For the text-containing cell, return its midpoint in [x, y] coordinate format. 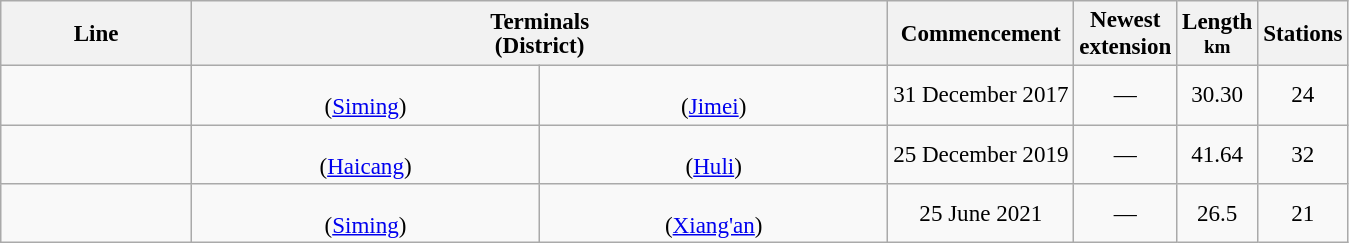
24 [1303, 96]
Commencement [981, 34]
21 [1303, 214]
(Haicang) [365, 154]
30.30 [1218, 96]
(Huli) [714, 154]
Lengthkm [1218, 34]
41.64 [1218, 154]
(Jimei) [714, 96]
Stations [1303, 34]
(Xiang'an) [714, 214]
Terminals(District) [539, 34]
25 December 2019 [981, 154]
26.5 [1218, 214]
Newestextension [1126, 34]
25 June 2021 [981, 214]
31 December 2017 [981, 96]
Line [96, 34]
32 [1303, 154]
